Return the (x, y) coordinate for the center point of the cell that contains the specified text.  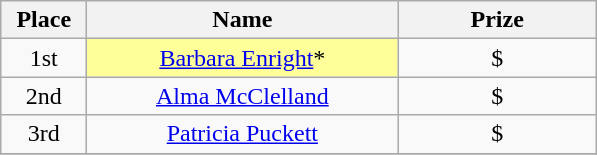
Alma McClelland (242, 96)
Prize (498, 20)
3rd (44, 134)
Patricia Puckett (242, 134)
Place (44, 20)
2nd (44, 96)
1st (44, 58)
Name (242, 20)
Barbara Enright* (242, 58)
